Search for the cell housing the specified text and yield its (X, Y) center coordinate. 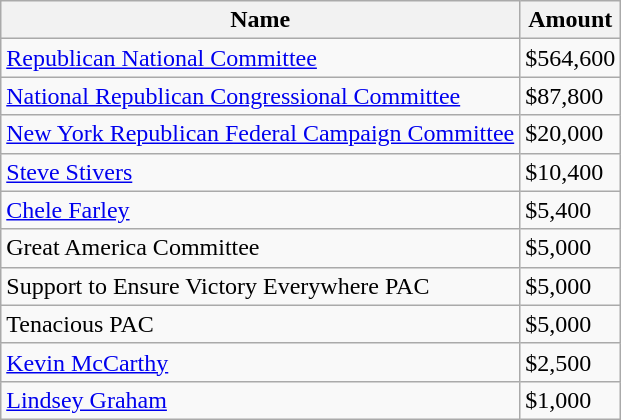
Chele Farley (260, 210)
$5,400 (570, 210)
Tenacious PAC (260, 324)
Name (260, 20)
Lindsey Graham (260, 400)
Amount (570, 20)
$10,400 (570, 172)
National Republican Congressional Committee (260, 96)
$20,000 (570, 134)
$1,000 (570, 400)
Steve Stivers (260, 172)
$2,500 (570, 362)
Great America Committee (260, 248)
$564,600 (570, 58)
New York Republican Federal Campaign Committee (260, 134)
Republican National Committee (260, 58)
Support to Ensure Victory Everywhere PAC (260, 286)
Kevin McCarthy (260, 362)
$87,800 (570, 96)
